Return the [x, y] coordinate for the center point of the cell that contains the specified text.  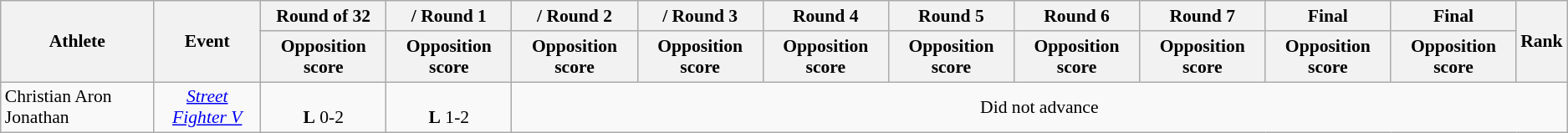
/ Round 1 [449, 16]
Street Fighter V [207, 107]
L 0-2 [324, 107]
Athlete [77, 42]
L 1-2 [449, 107]
Christian Aron Jonathan [77, 107]
Round 6 [1076, 16]
Round 5 [951, 16]
/ Round 3 [700, 16]
Rank [1542, 42]
Round of 32 [324, 16]
Round 7 [1203, 16]
Did not advance [1039, 107]
/ Round 2 [575, 16]
Event [207, 42]
Round 4 [825, 16]
